Search for the cell housing the specified text and yield its (x, y) center coordinate. 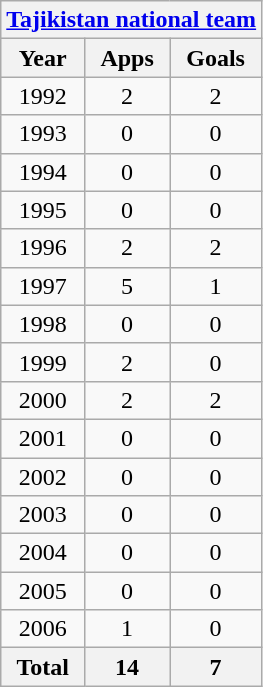
1992 (43, 96)
2004 (43, 553)
2005 (43, 591)
14 (128, 667)
1993 (43, 134)
2000 (43, 400)
Tajikistan national team (132, 20)
1994 (43, 172)
2006 (43, 629)
1999 (43, 362)
Apps (128, 58)
5 (128, 286)
Year (43, 58)
2002 (43, 477)
1995 (43, 210)
7 (216, 667)
2003 (43, 515)
Goals (216, 58)
Total (43, 667)
2001 (43, 438)
1998 (43, 324)
1996 (43, 248)
1997 (43, 286)
